Return the (x, y) coordinate for the center point of the cell that contains the specified text.  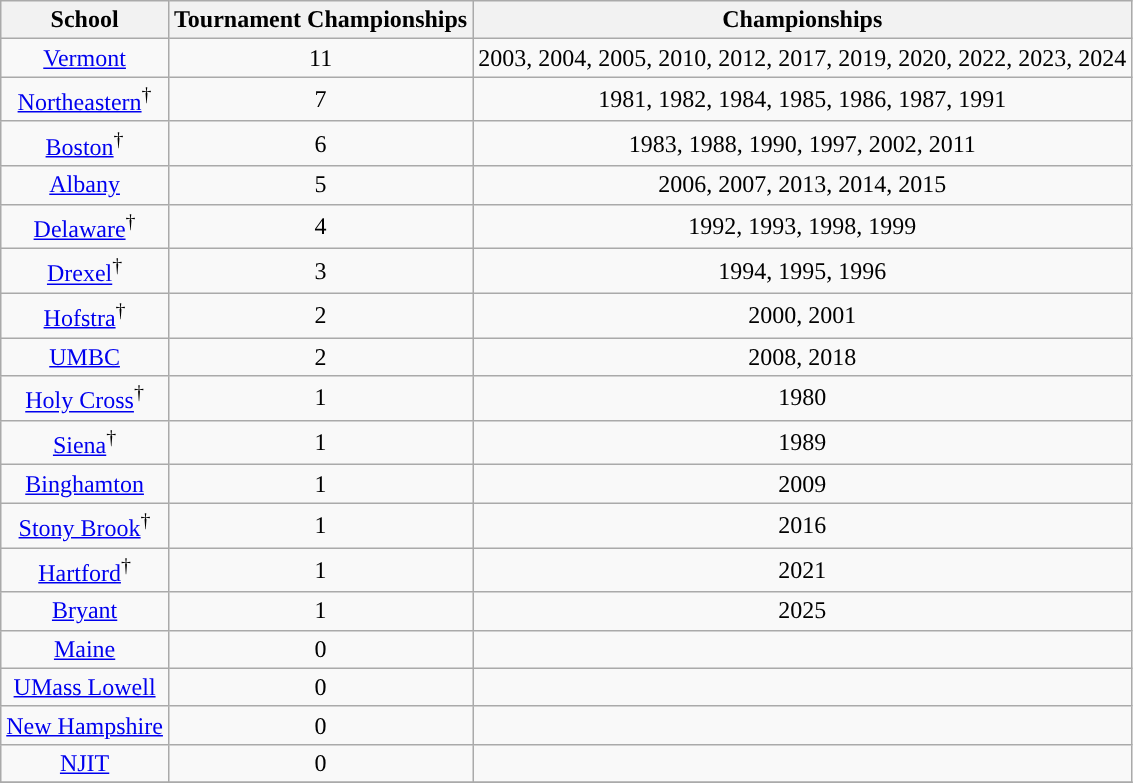
Stony Brook† (85, 526)
2006, 2007, 2013, 2014, 2015 (802, 185)
3 (320, 272)
Maine (85, 649)
Northeastern† (85, 100)
2016 (802, 526)
Tournament Championships (320, 20)
Holy Cross† (85, 398)
UMass Lowell (85, 687)
2009 (802, 484)
Bryant (85, 611)
1992, 1993, 1998, 1999 (802, 226)
Championships (802, 20)
School (85, 20)
2021 (802, 570)
1981, 1982, 1984, 1985, 1986, 1987, 1991 (802, 100)
5 (320, 185)
2000, 2001 (802, 316)
1989 (802, 442)
Boston† (85, 144)
1994, 1995, 1996 (802, 272)
Delaware† (85, 226)
Hofstra† (85, 316)
2003, 2004, 2005, 2010, 2012, 2017, 2019, 2020, 2022, 2023, 2024 (802, 58)
NJIT (85, 763)
11 (320, 58)
Siena† (85, 442)
Albany (85, 185)
Binghamton (85, 484)
1983, 1988, 1990, 1997, 2002, 2011 (802, 144)
4 (320, 226)
6 (320, 144)
7 (320, 100)
2008, 2018 (802, 357)
Vermont (85, 58)
UMBC (85, 357)
1980 (802, 398)
Drexel† (85, 272)
New Hampshire (85, 725)
Hartford† (85, 570)
2025 (802, 611)
